For the text-containing cell, return its midpoint in [X, Y] coordinate format. 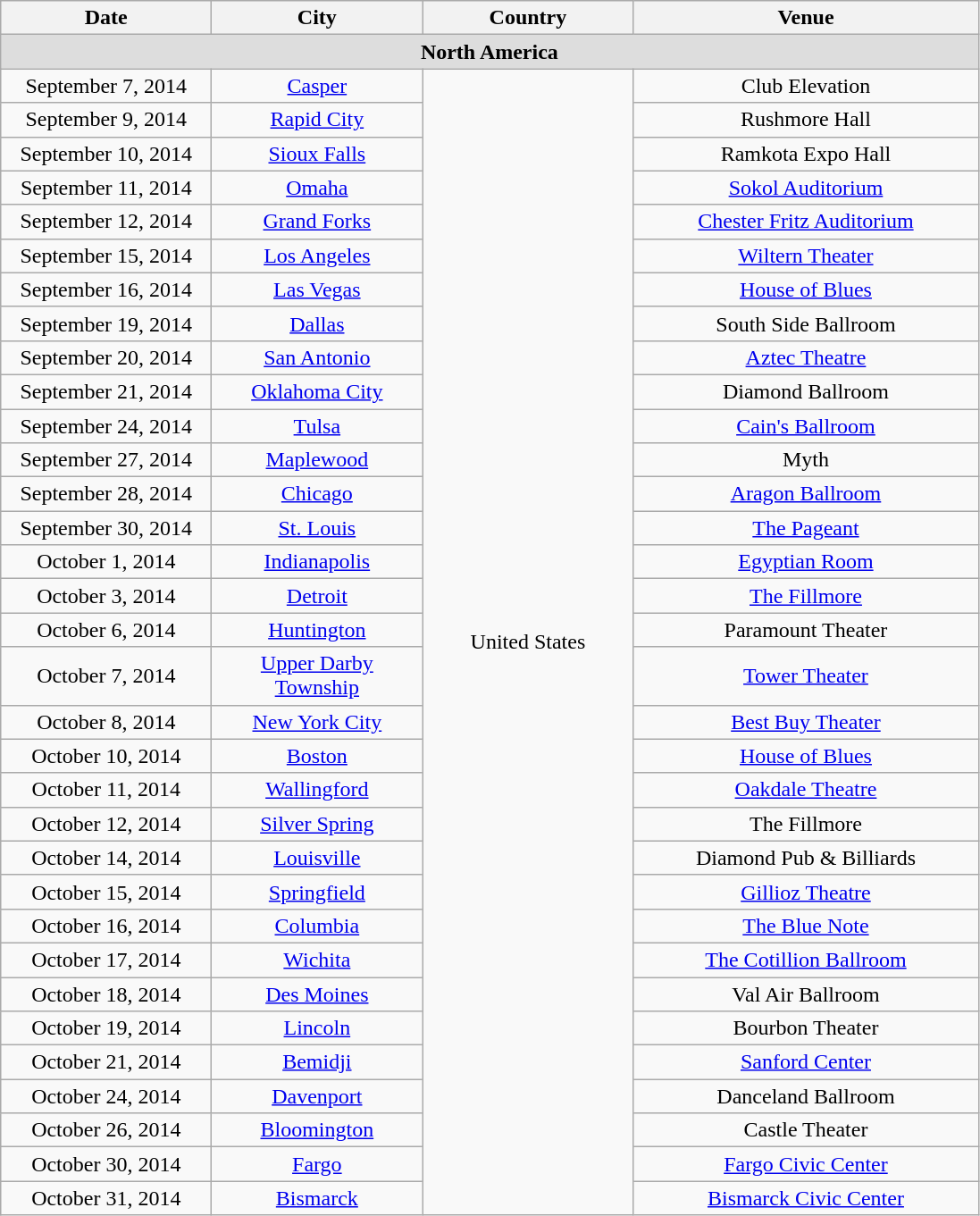
Dallas [317, 323]
Louisville [317, 858]
Springfield [317, 892]
Country [528, 18]
October 14, 2014 [106, 858]
Myth [806, 460]
Huntington [317, 630]
Cain's Ballroom [806, 426]
Fargo [317, 1164]
Paramount Theater [806, 630]
Tulsa [317, 426]
October 18, 2014 [106, 994]
San Antonio [317, 357]
Diamond Pub & Billiards [806, 858]
September 7, 2014 [106, 86]
Los Angeles [317, 256]
Wiltern Theater [806, 256]
Val Air Ballroom [806, 994]
Danceland Ballroom [806, 1096]
Aragon Ballroom [806, 494]
Diamond Ballroom [806, 391]
Oakdale Theatre [806, 790]
North America [490, 52]
October 24, 2014 [106, 1096]
Bismarck [317, 1198]
Bloomington [317, 1130]
October 30, 2014 [106, 1164]
Sokol Auditorium [806, 188]
September 30, 2014 [106, 528]
Bemidji [317, 1062]
Des Moines [317, 994]
Date [106, 18]
Bourbon Theater [806, 1028]
September 20, 2014 [106, 357]
September 19, 2014 [106, 323]
September 10, 2014 [106, 154]
September 16, 2014 [106, 289]
Gillioz Theatre [806, 892]
South Side Ballroom [806, 323]
Fargo Civic Center [806, 1164]
Rapid City [317, 120]
Sioux Falls [317, 154]
October 10, 2014 [106, 756]
October 16, 2014 [106, 926]
Chester Fritz Auditorium [806, 222]
Best Buy Theater [806, 722]
October 15, 2014 [106, 892]
Wallingford [317, 790]
October 19, 2014 [106, 1028]
United States [528, 642]
Wichita [317, 960]
Omaha [317, 188]
New York City [317, 722]
Egyptian Room [806, 562]
October 31, 2014 [106, 1198]
Castle Theater [806, 1130]
St. Louis [317, 528]
Lincoln [317, 1028]
The Blue Note [806, 926]
Las Vegas [317, 289]
Upper Darby Township [317, 675]
The Cotillion Ballroom [806, 960]
October 26, 2014 [106, 1130]
Rushmore Hall [806, 120]
September 27, 2014 [106, 460]
Club Elevation [806, 86]
October 12, 2014 [106, 824]
Columbia [317, 926]
Ramkota Expo Hall [806, 154]
October 17, 2014 [106, 960]
October 6, 2014 [106, 630]
Silver Spring [317, 824]
Detroit [317, 596]
Chicago [317, 494]
October 1, 2014 [106, 562]
September 11, 2014 [106, 188]
Bismarck Civic Center [806, 1198]
October 7, 2014 [106, 675]
Casper [317, 86]
Tower Theater [806, 675]
Davenport [317, 1096]
The Pageant [806, 528]
September 12, 2014 [106, 222]
Venue [806, 18]
Maplewood [317, 460]
October 3, 2014 [106, 596]
Grand Forks [317, 222]
City [317, 18]
Oklahoma City [317, 391]
September 15, 2014 [106, 256]
Boston [317, 756]
Sanford Center [806, 1062]
Aztec Theatre [806, 357]
September 28, 2014 [106, 494]
October 11, 2014 [106, 790]
September 9, 2014 [106, 120]
September 24, 2014 [106, 426]
September 21, 2014 [106, 391]
October 8, 2014 [106, 722]
October 21, 2014 [106, 1062]
Indianapolis [317, 562]
